Return (x, y) of the center of cell containing provided text 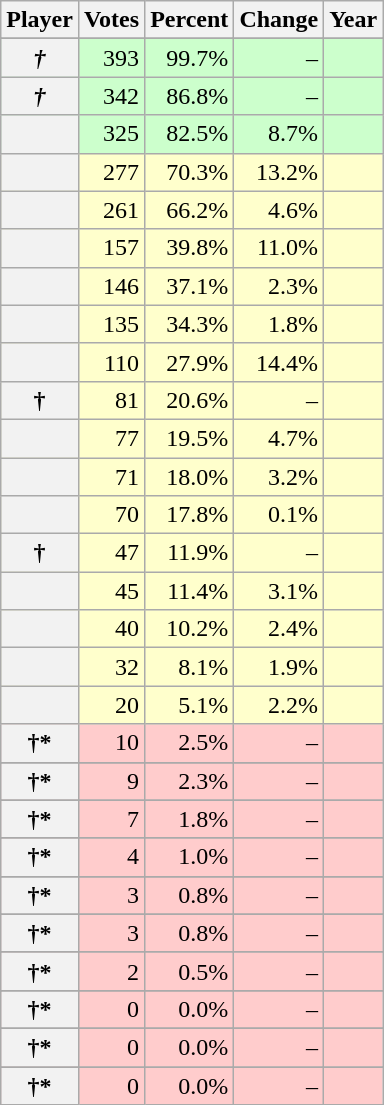
135 (111, 324)
11.9% (190, 553)
Change (279, 20)
5.1% (190, 705)
20.6% (190, 400)
8.7% (279, 134)
393 (111, 58)
Votes (111, 20)
342 (111, 96)
4.6% (279, 210)
13.2% (279, 172)
99.7% (190, 58)
325 (111, 134)
71 (111, 477)
Player (40, 20)
4.7% (279, 438)
261 (111, 210)
66.2% (190, 210)
86.8% (190, 96)
27.9% (190, 362)
10 (111, 743)
2 (111, 971)
47 (111, 553)
14.4% (279, 362)
0.5% (190, 971)
81 (111, 400)
45 (111, 591)
11.0% (279, 248)
19.5% (190, 438)
1.9% (279, 667)
70 (111, 515)
2.2% (279, 705)
34.3% (190, 324)
157 (111, 248)
1.0% (190, 857)
18.0% (190, 477)
39.8% (190, 248)
17.8% (190, 515)
77 (111, 438)
277 (111, 172)
0.1% (279, 515)
10.2% (190, 629)
32 (111, 667)
70.3% (190, 172)
7 (111, 819)
2.5% (190, 743)
37.1% (190, 286)
3.2% (279, 477)
9 (111, 781)
11.4% (190, 591)
40 (111, 629)
Year (354, 20)
20 (111, 705)
8.1% (190, 667)
146 (111, 286)
4 (111, 857)
Percent (190, 20)
82.5% (190, 134)
110 (111, 362)
2.4% (279, 629)
3.1% (279, 591)
